Search for the cell housing the specified text and yield its [X, Y] center coordinate. 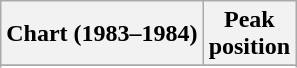
Chart (1983–1984) [102, 34]
Peakposition [249, 34]
